For the text-containing cell, return its midpoint in [X, Y] coordinate format. 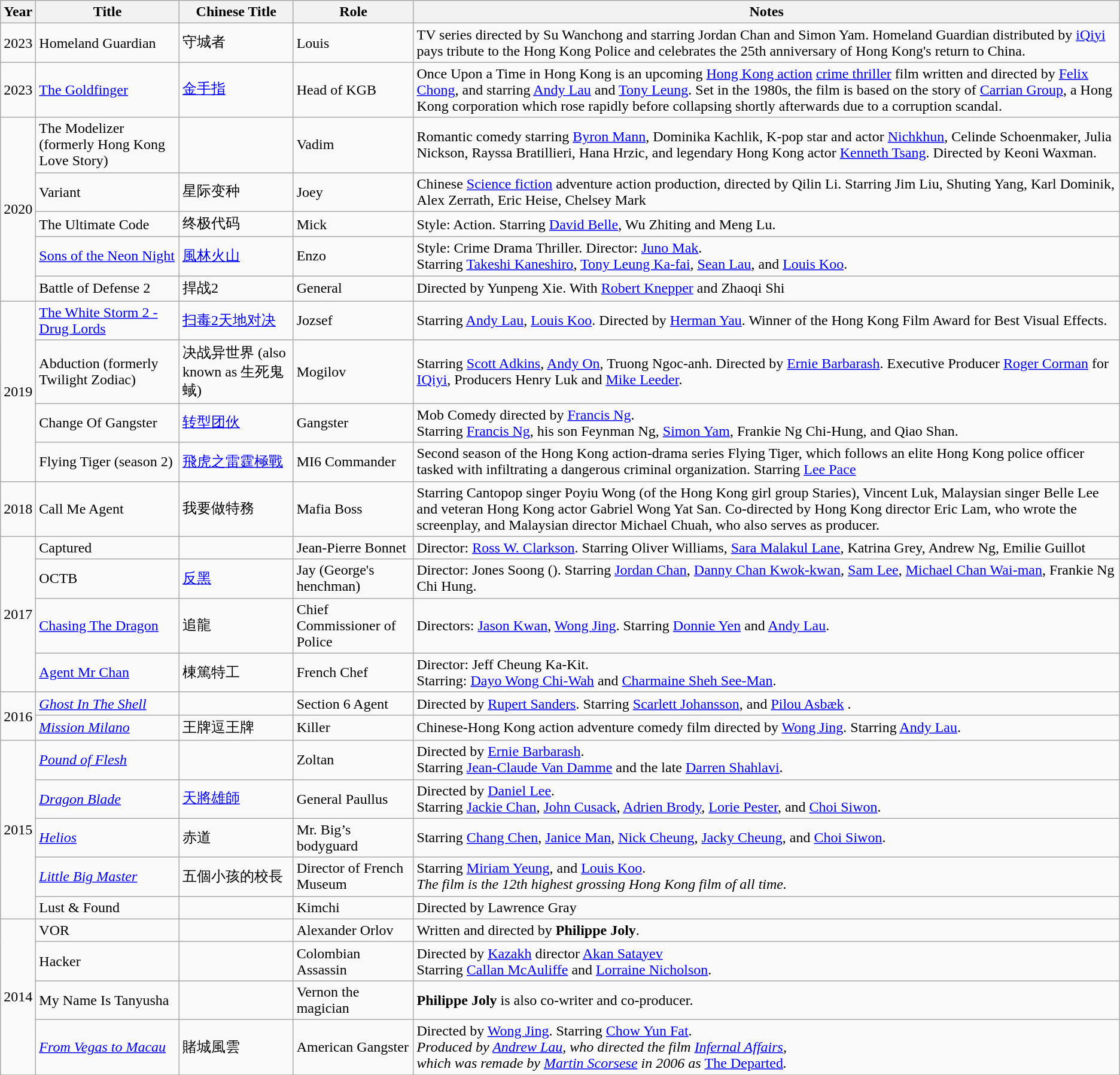
Flying Tiger (season 2) [108, 462]
VOR [108, 930]
Hacker [108, 961]
Enzo [353, 256]
Jay (George's henchman) [353, 578]
赤道 [236, 838]
2017 [18, 614]
Variant [108, 192]
Mr. Big’s bodyguard [353, 838]
Director: Ross W. Clarkson. Starring Oliver Williams, Sara Malakul Lane, Katrina Grey, Andrew Ng, Emilie Guillot [766, 548]
賭城風雲 [236, 1047]
General [353, 289]
Dragon Blade [108, 798]
Battle of Defense 2 [108, 289]
Philippe Joly is also co-writer and co-producer. [766, 1000]
棟篤特工 [236, 673]
Section 6 Agent [353, 703]
Helios [108, 838]
OCTB [108, 578]
捍战2 [236, 289]
Mafia Boss [353, 509]
Louis [353, 43]
Pound of Flesh [108, 760]
Chief Commissioner of Police [353, 625]
2020 [18, 209]
From Vegas to Macau [108, 1047]
扫毒2天地对决 [236, 321]
星际变种 [236, 192]
Mick [353, 224]
追龍 [236, 625]
2014 [18, 997]
MI6 Commander [353, 462]
The White Storm 2 - Drug Lords [108, 321]
王牌逗王牌 [236, 728]
Gangster [353, 423]
Directed by Lawrence Gray [766, 907]
Directed by Rupert Sanders. Starring Scarlett Johansson, and Pilou Asbæk . [766, 703]
Little Big Master [108, 876]
Chinese Title [236, 12]
Year [18, 12]
Directed by Kazakh director Akan SatayevStarring Callan McAuliffe and Lorraine Nicholson. [766, 961]
風林火山 [236, 256]
Killer [353, 728]
My Name Is Tanyusha [108, 1000]
Call Me Agent [108, 509]
Style: Crime Drama Thriller. Director: Juno Mak.Starring Takeshi Kaneshiro, Tony Leung Ka-fai, Sean Lau, and Louis Koo. [766, 256]
Alexander Orlov [353, 930]
Homeland Guardian [108, 43]
Director of French Museum [353, 876]
Written and directed by Philippe Joly. [766, 930]
Chasing The Dragon [108, 625]
Jozsef [353, 321]
Colombian Assassin [353, 961]
五個小孩的校長 [236, 876]
Kimchi [353, 907]
The Goldfinger [108, 90]
The Modelizer (formerly Hong Kong Love Story) [108, 145]
Agent Mr Chan [108, 673]
2019 [18, 391]
飛虎之雷霆極戰 [236, 462]
Ghost In The Shell [108, 703]
Directed by Daniel Lee.Starring Jackie Chan, John Cusack, Adrien Brody, Lorie Pester, and Choi Siwon. [766, 798]
Starring Chang Chen, Janice Man, Nick Cheung, Jacky Cheung, and Choi Siwon. [766, 838]
Jean-Pierre Bonnet [353, 548]
Chinese-Hong Kong action adventure comedy film directed by Wong Jing. Starring Andy Lau. [766, 728]
Mission Milano [108, 728]
Role [353, 12]
Directed by Yunpeng Xie. With Robert Knepper and Zhaoqi Shi [766, 289]
American Gangster [353, 1047]
The Ultimate Code [108, 224]
我要做特務 [236, 509]
Notes [766, 12]
2016 [18, 716]
Director: Jeff Cheung Ka-Kit.Starring: Dayo Wong Chi-Wah and Charmaine Sheh See-Man. [766, 673]
决战异世界 (also known as 生死鬼蜮) [236, 372]
Style: Action. Starring David Belle, Wu Zhiting and Meng Lu. [766, 224]
转型团伙 [236, 423]
Directed by Ernie Barbarash.Starring Jean-Claude Van Damme and the late Darren Shahlavi. [766, 760]
Mob Comedy directed by Francis Ng.Starring Francis Ng, his son Feynman Ng, Simon Yam, Frankie Ng Chi-Hung, and Qiao Shan. [766, 423]
Mogilov [353, 372]
金手指 [236, 90]
Vernon the magician [353, 1000]
Directors: Jason Kwan, Wong Jing. Starring Donnie Yen and Andy Lau. [766, 625]
Lust & Found [108, 907]
2018 [18, 509]
Zoltan [353, 760]
Abduction (formerly Twilight Zodiac) [108, 372]
French Chef [353, 673]
终极代码 [236, 224]
2015 [18, 830]
Joey [353, 192]
Starring Miriam Yeung, and Louis Koo.The film is the 12th highest grossing Hong Kong film of all time. [766, 876]
Director: Jones Soong (). Starring Jordan Chan, Danny Chan Kwok-kwan, Sam Lee, Michael Chan Wai-man, Frankie Ng Chi Hung. [766, 578]
天將雄師 [236, 798]
Starring Andy Lau, Louis Koo. Directed by Herman Yau. Winner of the Hong Kong Film Award for Best Visual Effects. [766, 321]
General Paullus [353, 798]
Captured [108, 548]
Change Of Gangster [108, 423]
Title [108, 12]
Vadim [353, 145]
Sons of the Neon Night [108, 256]
Head of KGB [353, 90]
守城者 [236, 43]
反黑 [236, 578]
